Extract the (x, y) coordinate from the center of the cell holding the provided text.  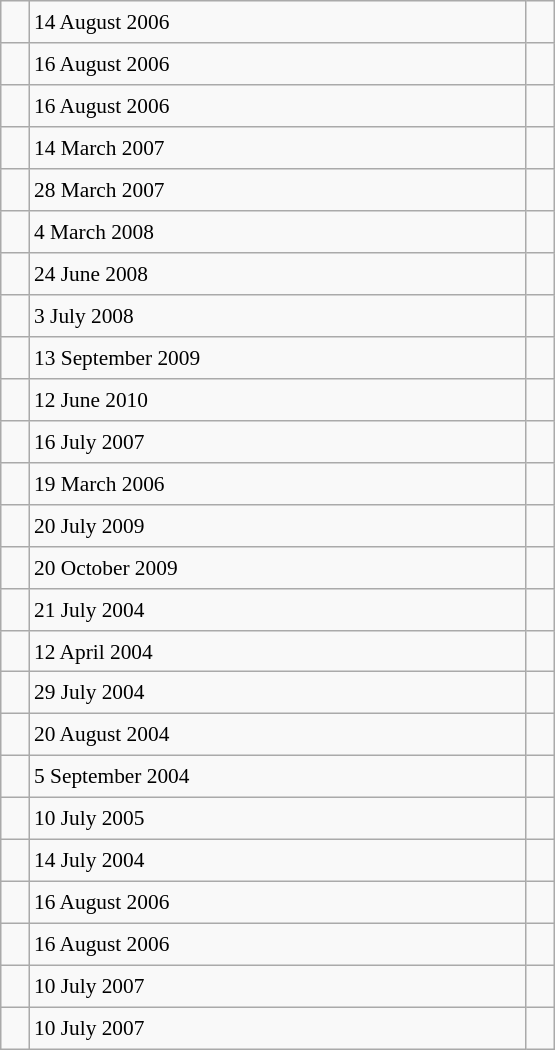
20 August 2004 (278, 735)
10 July 2005 (278, 819)
14 March 2007 (278, 148)
4 March 2008 (278, 232)
13 September 2009 (278, 358)
24 June 2008 (278, 274)
29 July 2004 (278, 693)
3 July 2008 (278, 316)
14 August 2006 (278, 22)
20 October 2009 (278, 567)
21 July 2004 (278, 609)
12 April 2004 (278, 651)
19 March 2006 (278, 483)
16 July 2007 (278, 441)
20 July 2009 (278, 525)
28 March 2007 (278, 190)
12 June 2010 (278, 399)
14 July 2004 (278, 861)
5 September 2004 (278, 777)
